From the cell containing the given text, extract its center point as (X, Y) coordinate. 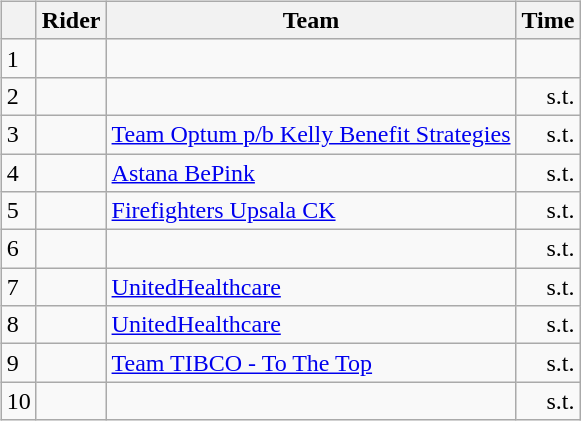
Rider (71, 20)
Astana BePink (311, 173)
3 (18, 134)
Firefighters Upsala CK (311, 211)
Time (548, 20)
5 (18, 211)
9 (18, 363)
10 (18, 401)
6 (18, 249)
Team (311, 20)
8 (18, 325)
Team Optum p/b Kelly Benefit Strategies (311, 134)
4 (18, 173)
1 (18, 58)
7 (18, 287)
Team TIBCO - To The Top (311, 363)
2 (18, 96)
